Search for the cell housing the specified text and yield its [x, y] center coordinate. 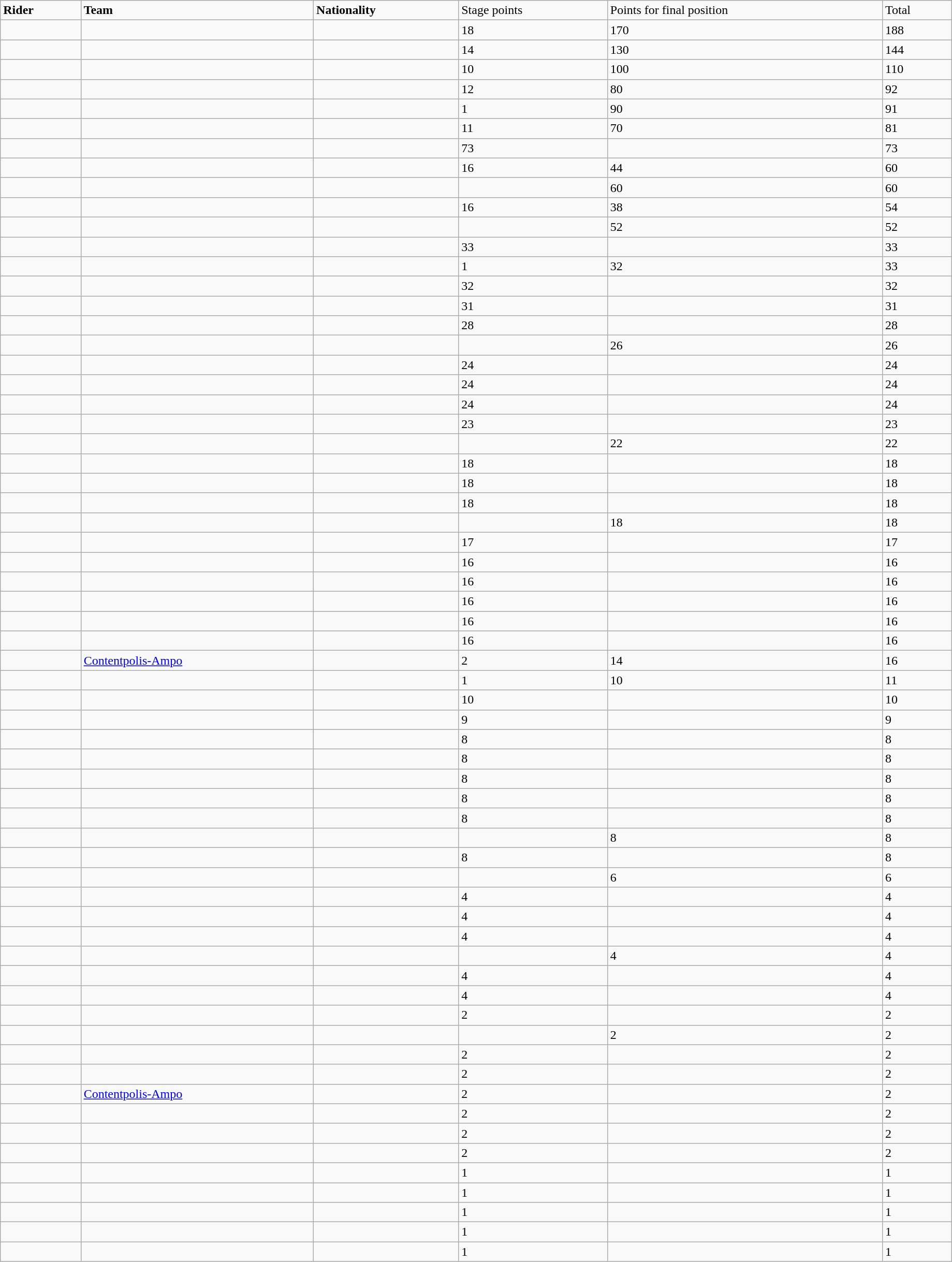
Total [917, 10]
170 [744, 30]
144 [917, 50]
Stage points [533, 10]
Team [197, 10]
188 [917, 30]
110 [917, 69]
91 [917, 109]
38 [744, 207]
70 [744, 128]
Nationality [386, 10]
130 [744, 50]
54 [917, 207]
92 [917, 89]
12 [533, 89]
100 [744, 69]
Rider [40, 10]
80 [744, 89]
90 [744, 109]
Points for final position [744, 10]
44 [744, 168]
81 [917, 128]
